For the text-containing cell, return its midpoint in (x, y) coordinate format. 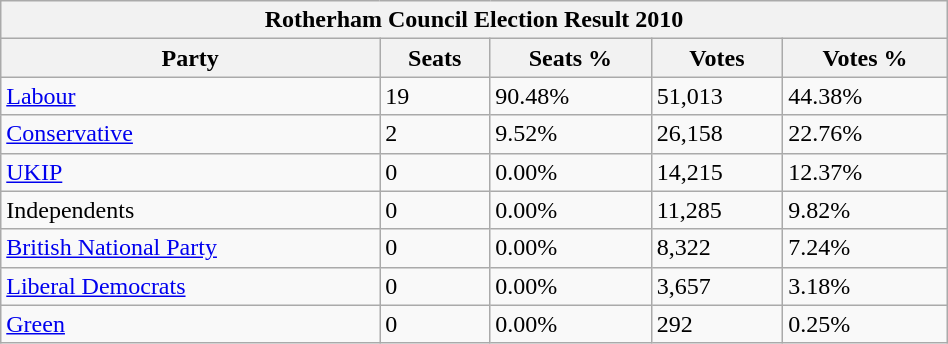
292 (717, 324)
British National Party (190, 248)
14,215 (717, 172)
Rotherham Council Election Result 2010 (474, 20)
Party (190, 58)
Seats (435, 58)
44.38% (865, 96)
90.48% (570, 96)
0.25% (865, 324)
Labour (190, 96)
9.52% (570, 134)
9.82% (865, 210)
Green (190, 324)
2 (435, 134)
26,158 (717, 134)
51,013 (717, 96)
Independents (190, 210)
7.24% (865, 248)
Conservative (190, 134)
12.37% (865, 172)
3,657 (717, 286)
Liberal Democrats (190, 286)
Seats % (570, 58)
UKIP (190, 172)
11,285 (717, 210)
Votes (717, 58)
Votes % (865, 58)
3.18% (865, 286)
8,322 (717, 248)
22.76% (865, 134)
19 (435, 96)
